From the cell containing the given text, extract its center point as (X, Y) coordinate. 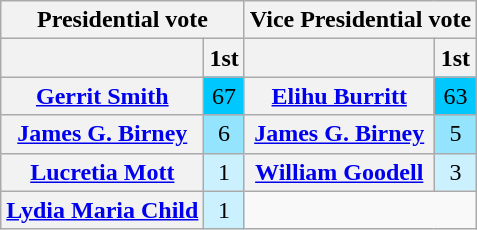
William Goodell (339, 172)
Lydia Maria Child (102, 210)
Presidential vote (123, 20)
67 (224, 96)
63 (455, 96)
Lucretia Mott (102, 172)
Gerrit Smith (102, 96)
5 (455, 134)
6 (224, 134)
3 (455, 172)
Vice Presidential vote (360, 20)
Elihu Burritt (339, 96)
